Extract the [X, Y] coordinate from the center of the cell holding the provided text.  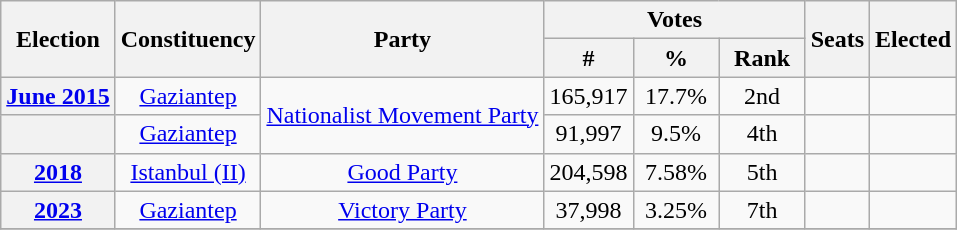
Votes [674, 20]
# [588, 58]
2018 [58, 172]
Constituency [188, 39]
Elected [914, 39]
5th [762, 172]
165,917 [588, 96]
17.7% [676, 96]
% [676, 58]
Istanbul (II) [188, 172]
7th [762, 210]
June 2015 [58, 96]
Good Party [402, 172]
204,598 [588, 172]
Election [58, 39]
3.25% [676, 210]
91,997 [588, 134]
2nd [762, 96]
Victory Party [402, 210]
37,998 [588, 210]
Party [402, 39]
7.58% [676, 172]
Nationalist Movement Party [402, 115]
2023 [58, 210]
Seats [837, 39]
4th [762, 134]
9.5% [676, 134]
Rank [762, 58]
